Pinpoint the cell where the given text exists, returning its (x, y) midpoint coordinate. 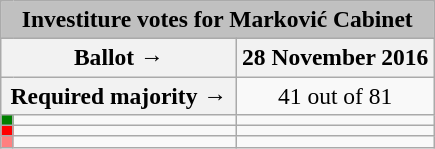
41 out of 81 (336, 95)
Investiture votes for Marković Cabinet (218, 19)
Required majority → (119, 95)
Ballot → (119, 57)
28 November 2016 (336, 57)
